Capture the cell that displays the provided text and extract its (X, Y) central coordinate. 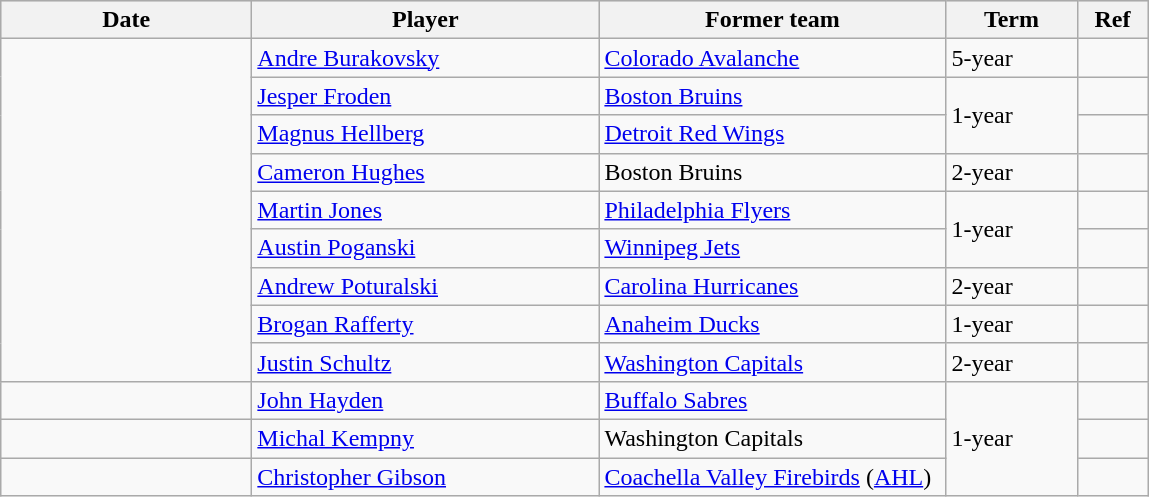
Term (1012, 20)
Buffalo Sabres (772, 400)
Brogan Rafferty (426, 324)
Player (426, 20)
Ref (1112, 20)
Andre Burakovsky (426, 58)
Christopher Gibson (426, 477)
Michal Kempny (426, 438)
Date (126, 20)
Carolina Hurricanes (772, 286)
Cameron Hughes (426, 172)
Jesper Froden (426, 96)
Coachella Valley Firebirds (AHL) (772, 477)
Martin Jones (426, 210)
Andrew Poturalski (426, 286)
John Hayden (426, 400)
Philadelphia Flyers (772, 210)
Former team (772, 20)
Justin Schultz (426, 362)
Magnus Hellberg (426, 134)
Anaheim Ducks (772, 324)
5-year (1012, 58)
Winnipeg Jets (772, 248)
Detroit Red Wings (772, 134)
Colorado Avalanche (772, 58)
Austin Poganski (426, 248)
